Return the [x, y] coordinate for the center point of the cell that contains the specified text.  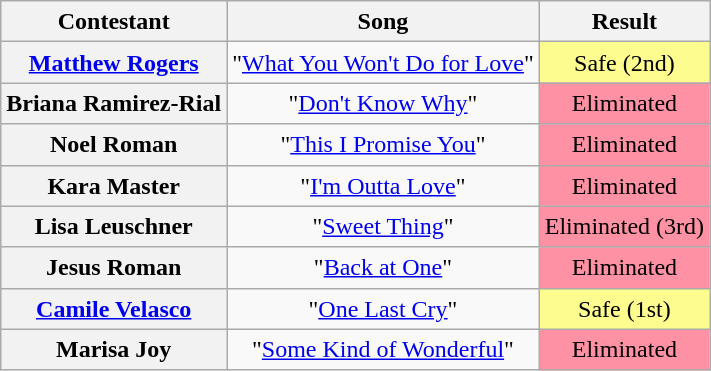
Song [384, 22]
"I'm Outta Love" [384, 186]
"Some Kind of Wonderful" [384, 350]
Matthew Rogers [114, 62]
Result [624, 22]
"Don't Know Why" [384, 104]
Noel Roman [114, 144]
Marisa Joy [114, 350]
"Sweet Thing" [384, 226]
Eliminated (3rd) [624, 226]
"Back at One" [384, 268]
Camile Velasco [114, 308]
Contestant [114, 22]
Kara Master [114, 186]
"One Last Cry" [384, 308]
"This I Promise You" [384, 144]
Safe (2nd) [624, 62]
Briana Ramirez-Rial [114, 104]
Jesus Roman [114, 268]
Lisa Leuschner [114, 226]
"What You Won't Do for Love" [384, 62]
Safe (1st) [624, 308]
